For the text-containing cell, return its midpoint in [x, y] coordinate format. 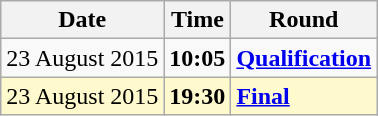
10:05 [198, 58]
Date [82, 20]
Round [304, 20]
19:30 [198, 96]
Final [304, 96]
Qualification [304, 58]
Time [198, 20]
